Search for the cell housing the specified text and yield its (x, y) center coordinate. 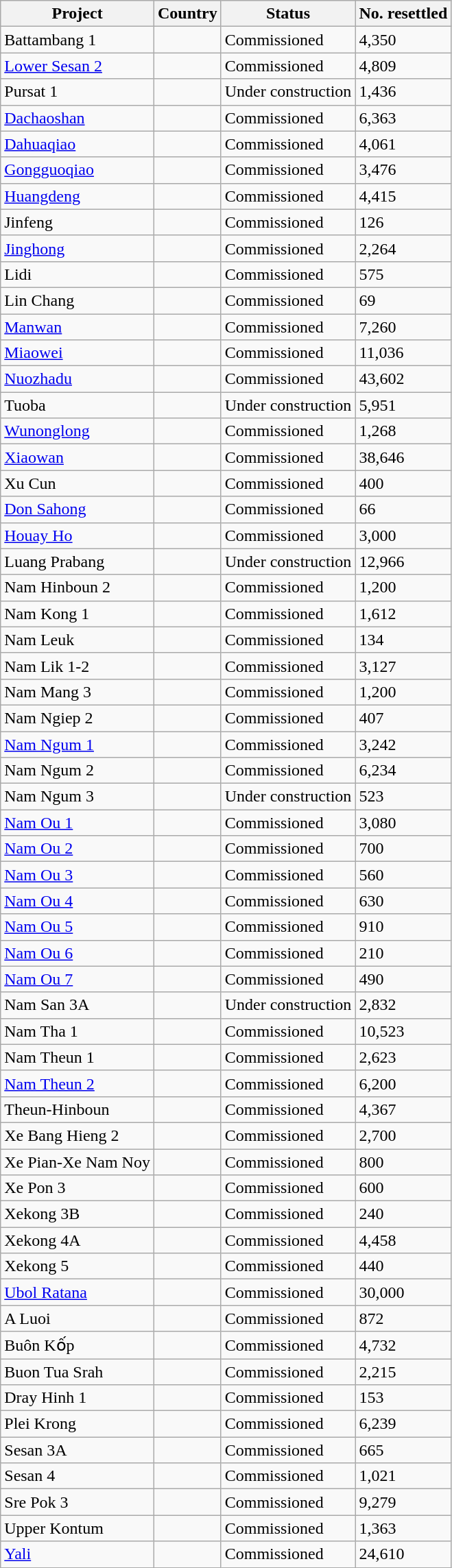
Xe Pon 3 (78, 1188)
600 (403, 1188)
Xekong 4A (78, 1240)
Houay Ho (78, 535)
Nam Theun 1 (78, 1057)
Status (288, 14)
Dray Hinh 1 (78, 1398)
Nam Ngum 2 (78, 771)
Xe Bang Hieng 2 (78, 1135)
66 (403, 509)
1,268 (403, 431)
Dachaoshan (78, 118)
Nam Ngiep 2 (78, 718)
6,200 (403, 1083)
Project (78, 14)
Gongguoqiao (78, 170)
800 (403, 1162)
Nuozhadu (78, 379)
Nam Ou 7 (78, 979)
Buon Tua Srah (78, 1372)
210 (403, 953)
7,260 (403, 327)
11,036 (403, 353)
38,646 (403, 457)
30,000 (403, 1292)
Lidi (78, 274)
153 (403, 1398)
Nam Ngum 1 (78, 744)
Ubol Ratana (78, 1292)
4,367 (403, 1109)
Pursat 1 (78, 92)
A Luoi (78, 1318)
Nam Mang 3 (78, 692)
43,602 (403, 379)
Manwan (78, 327)
Luang Prabang (78, 562)
6,234 (403, 771)
Dahuaqiao (78, 144)
10,523 (403, 1031)
Nam Ou 5 (78, 927)
Nam Tha 1 (78, 1031)
5,951 (403, 405)
Xe Pian-Xe Nam Noy (78, 1162)
2,264 (403, 248)
126 (403, 222)
Nam San 3A (78, 1005)
2,700 (403, 1135)
Country (187, 14)
134 (403, 640)
4,458 (403, 1240)
407 (403, 718)
400 (403, 483)
Nam Theun 2 (78, 1083)
Nam Leuk (78, 640)
Sre Pok 3 (78, 1502)
4,415 (403, 196)
Upper Kontum (78, 1528)
Tuoba (78, 405)
No. resettled (403, 14)
Sesan 3A (78, 1450)
440 (403, 1266)
69 (403, 300)
3,000 (403, 535)
4,061 (403, 144)
700 (403, 849)
Nam Ou 2 (78, 849)
490 (403, 979)
Xekong 3B (78, 1214)
Miaowei (78, 353)
Sesan 4 (78, 1476)
Nam Kong 1 (78, 614)
2,215 (403, 1372)
630 (403, 901)
2,832 (403, 1005)
9,279 (403, 1502)
560 (403, 875)
872 (403, 1318)
910 (403, 927)
Lower Sesan 2 (78, 66)
1,021 (403, 1476)
Jinghong (78, 248)
Nam Lik 1-2 (78, 666)
Xu Cun (78, 483)
3,242 (403, 744)
Nam Ou 4 (78, 901)
Lin Chang (78, 300)
523 (403, 797)
Xekong 5 (78, 1266)
Don Sahong (78, 509)
3,476 (403, 170)
2,623 (403, 1057)
Huangdeng (78, 196)
1,363 (403, 1528)
Nam Ou 3 (78, 875)
Wunonglong (78, 431)
1,436 (403, 92)
4,732 (403, 1345)
Jinfeng (78, 222)
6,363 (403, 118)
Nam Ou 6 (78, 953)
240 (403, 1214)
Xiaowan (78, 457)
Nam Ou 1 (78, 823)
24,610 (403, 1554)
Plei Krong (78, 1424)
3,127 (403, 666)
4,809 (403, 66)
1,612 (403, 614)
575 (403, 274)
4,350 (403, 40)
665 (403, 1450)
12,966 (403, 562)
Nam Ngum 3 (78, 797)
Battambang 1 (78, 40)
Theun-Hinboun (78, 1109)
6,239 (403, 1424)
3,080 (403, 823)
Buôn Kốp (78, 1345)
Yali (78, 1554)
Nam Hinboun 2 (78, 588)
